Determine the [x, y] coordinate at the center of the cell enclosing the given text.  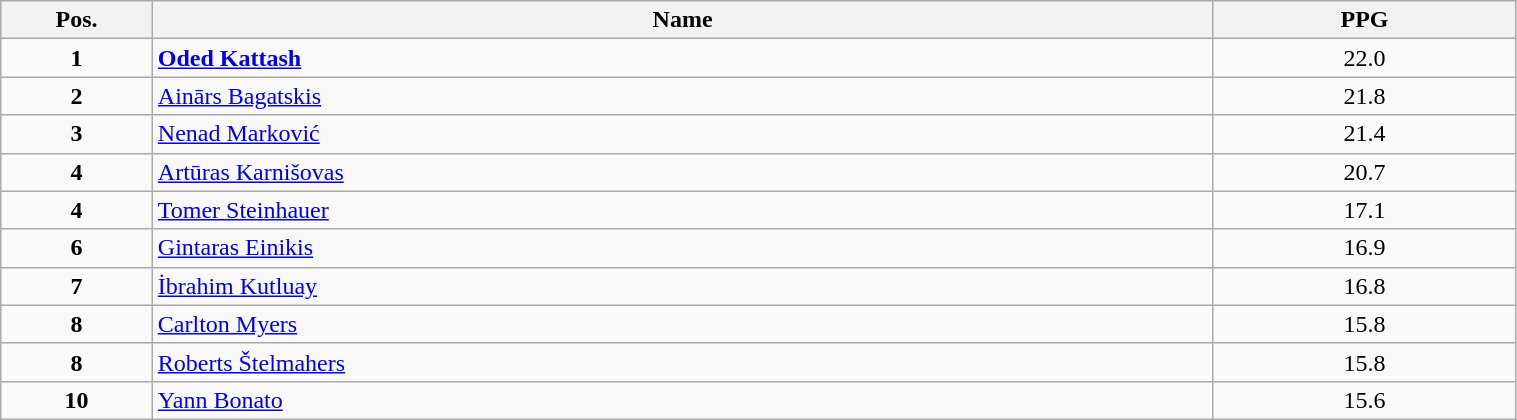
15.6 [1364, 400]
Nenad Marković [682, 134]
Pos. [77, 20]
22.0 [1364, 58]
Oded Kattash [682, 58]
PPG [1364, 20]
16.9 [1364, 248]
Carlton Myers [682, 324]
6 [77, 248]
2 [77, 96]
Roberts Štelmahers [682, 362]
7 [77, 286]
21.8 [1364, 96]
3 [77, 134]
16.8 [1364, 286]
Artūras Karnišovas [682, 172]
İbrahim Kutluay [682, 286]
20.7 [1364, 172]
Yann Bonato [682, 400]
17.1 [1364, 210]
21.4 [1364, 134]
Gintaras Einikis [682, 248]
Name [682, 20]
Ainārs Bagatskis [682, 96]
10 [77, 400]
Tomer Steinhauer [682, 210]
1 [77, 58]
